Capture the cell that displays the provided text and extract its (X, Y) central coordinate. 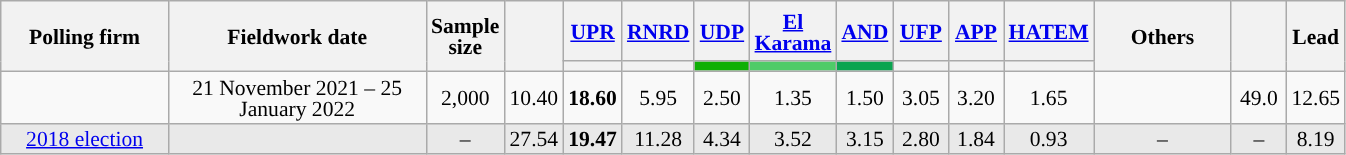
UFP (920, 31)
APP (976, 31)
10.40 (534, 97)
3.20 (976, 97)
Lead (1316, 36)
Polling firm (85, 36)
18.60 (592, 97)
2.80 (920, 138)
3.05 (920, 97)
11.28 (658, 138)
3.15 (864, 138)
27.54 (534, 138)
4.34 (722, 138)
19.47 (592, 138)
Samplesize (465, 36)
49.0 (1258, 97)
UDP (722, 31)
HATEM (1049, 31)
8.19 (1316, 138)
1.50 (864, 97)
2,000 (465, 97)
UPR (592, 31)
Fieldwork date (297, 36)
1.84 (976, 138)
0.93 (1049, 138)
1.65 (1049, 97)
2018 election (85, 138)
12.65 (1316, 97)
RNRD (658, 31)
1.35 (794, 97)
El Karama (794, 31)
5.95 (658, 97)
Others (1163, 36)
AND (864, 31)
2.50 (722, 97)
21 November 2021 – 25 January 2022 (297, 97)
3.52 (794, 138)
